Determine the (x, y) coordinate at the center of the cell enclosing the given text.  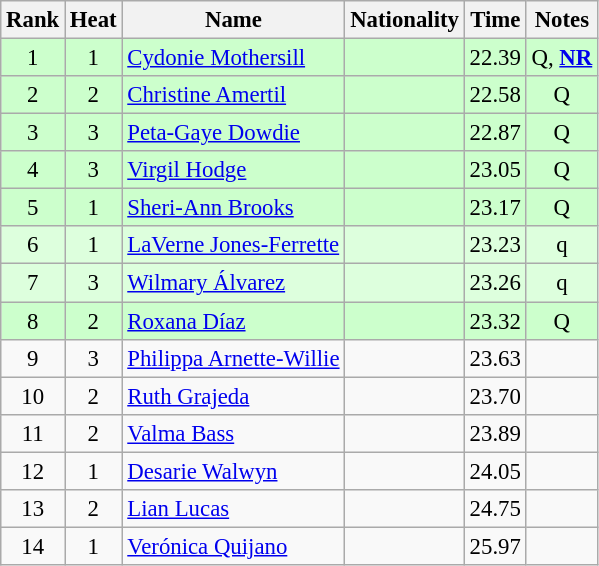
Cydonie Mothersill (234, 58)
Lian Lucas (234, 509)
24.75 (495, 509)
12 (33, 471)
6 (33, 245)
Name (234, 20)
Time (495, 20)
23.89 (495, 433)
9 (33, 358)
Q, NR (562, 58)
Notes (562, 20)
14 (33, 546)
Desarie Walwyn (234, 471)
23.17 (495, 208)
13 (33, 509)
Christine Amertil (234, 95)
Philippa Arnette-Willie (234, 358)
LaVerne Jones-Ferrette (234, 245)
11 (33, 433)
23.63 (495, 358)
Rank (33, 20)
Nationality (404, 20)
Roxana Díaz (234, 321)
22.39 (495, 58)
Heat (94, 20)
22.87 (495, 133)
4 (33, 170)
Sheri-Ann Brooks (234, 208)
23.70 (495, 396)
23.26 (495, 283)
Virgil Hodge (234, 170)
23.05 (495, 170)
Wilmary Álvarez (234, 283)
Verónica Quijano (234, 546)
Valma Bass (234, 433)
8 (33, 321)
Ruth Grajeda (234, 396)
24.05 (495, 471)
25.97 (495, 546)
23.32 (495, 321)
5 (33, 208)
22.58 (495, 95)
10 (33, 396)
7 (33, 283)
Peta-Gaye Dowdie (234, 133)
23.23 (495, 245)
